For the text-containing cell, return its midpoint in (x, y) coordinate format. 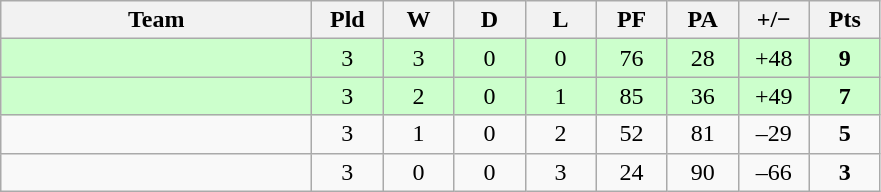
81 (702, 134)
+49 (774, 96)
Team (156, 20)
76 (632, 58)
W (418, 20)
7 (844, 96)
D (490, 20)
L (560, 20)
52 (632, 134)
5 (844, 134)
–29 (774, 134)
PA (702, 20)
24 (632, 172)
36 (702, 96)
9 (844, 58)
90 (702, 172)
PF (632, 20)
+48 (774, 58)
Pld (348, 20)
Pts (844, 20)
–66 (774, 172)
28 (702, 58)
85 (632, 96)
+/− (774, 20)
